For the text-containing cell, return its midpoint in (x, y) coordinate format. 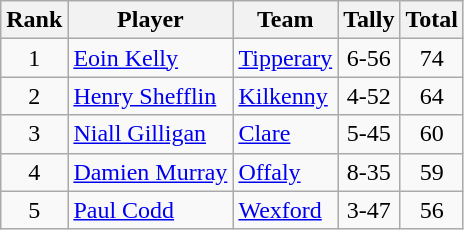
Niall Gilligan (150, 134)
Eoin Kelly (150, 58)
56 (432, 210)
4-52 (369, 96)
Team (286, 20)
Player (150, 20)
59 (432, 172)
Offaly (286, 172)
4 (34, 172)
Paul Codd (150, 210)
1 (34, 58)
Tally (369, 20)
3-47 (369, 210)
64 (432, 96)
Wexford (286, 210)
Tipperary (286, 58)
Damien Murray (150, 172)
Kilkenny (286, 96)
60 (432, 134)
5-45 (369, 134)
6-56 (369, 58)
8-35 (369, 172)
Henry Shefflin (150, 96)
74 (432, 58)
Total (432, 20)
Rank (34, 20)
2 (34, 96)
5 (34, 210)
3 (34, 134)
Clare (286, 134)
